Output the (x, y) coordinate of the center of the cell containing the given text.  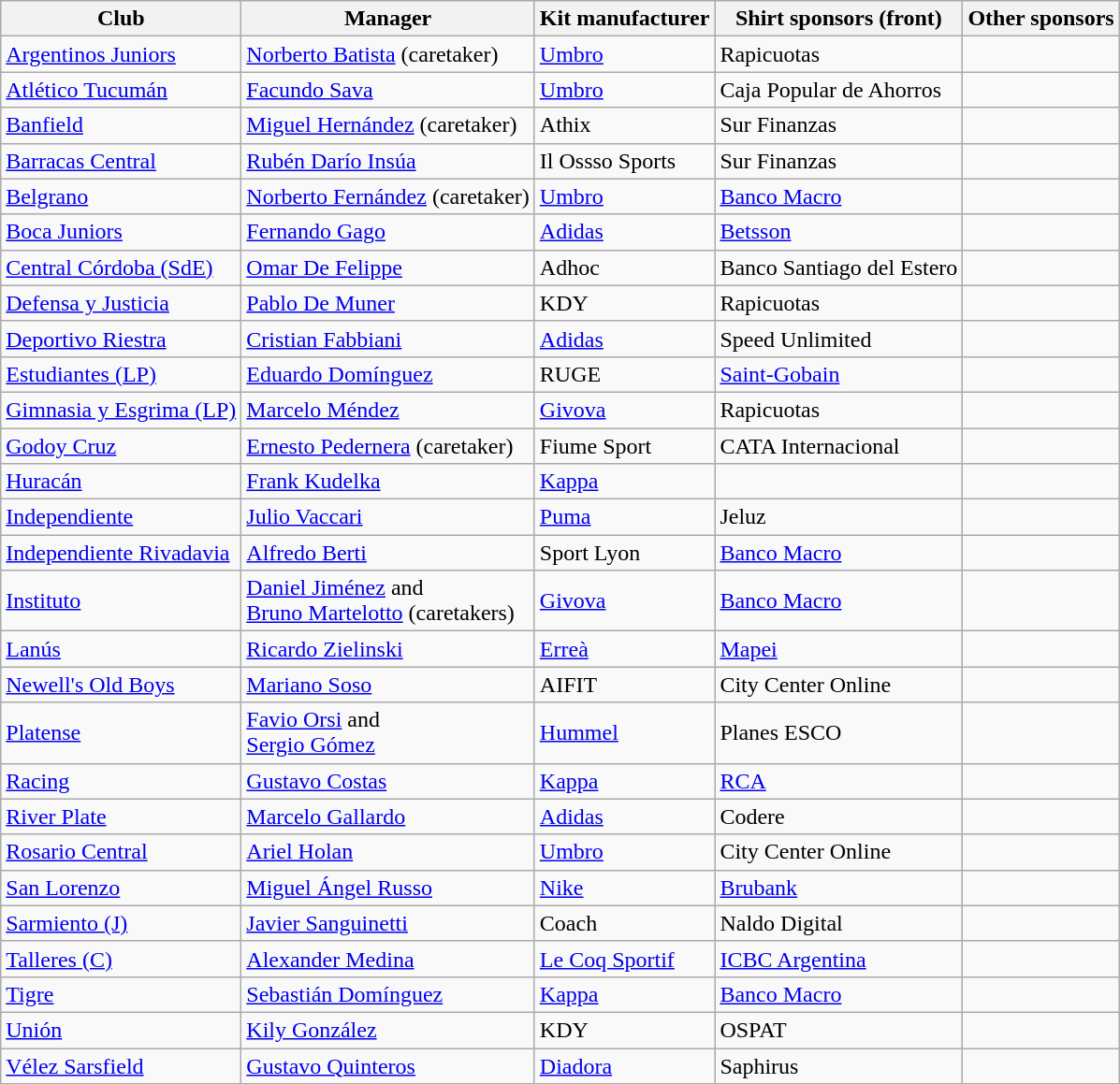
Adhoc (625, 267)
Godoy Cruz (122, 446)
Unión (122, 1030)
Pablo De Muner (388, 303)
Marcelo Méndez (388, 410)
Miguel Ángel Russo (388, 888)
Vélez Sarsfield (122, 1065)
Alexander Medina (388, 959)
Huracán (122, 482)
Fernando Gago (388, 232)
Banfield (122, 125)
Norberto Fernández (caretaker) (388, 196)
Atlético Tucumán (122, 90)
RCA (838, 781)
Gimnasia y Esgrima (LP) (122, 410)
River Plate (122, 817)
Eduardo Domínguez (388, 374)
Sport Lyon (625, 553)
Gustavo Quinteros (388, 1065)
Estudiantes (LP) (122, 374)
Club (122, 19)
RUGE (625, 374)
Betsson (838, 232)
Banco Santiago del Estero (838, 267)
Marcelo Gallardo (388, 817)
Mariano Soso (388, 685)
Tigre (122, 994)
Nike (625, 888)
Miguel Hernández (caretaker) (388, 125)
CATA Internacional (838, 446)
Cristian Fabbiani (388, 339)
Facundo Sava (388, 90)
Talleres (C) (122, 959)
Alfredo Berti (388, 553)
Caja Popular de Ahorros (838, 90)
Jeluz (838, 517)
Defensa y Justicia (122, 303)
Shirt sponsors (front) (838, 19)
Il Ossso Sports (625, 161)
Rosario Central (122, 852)
Independiente Rivadavia (122, 553)
Kily González (388, 1030)
Saint-Gobain (838, 374)
Brubank (838, 888)
Mapei (838, 649)
Gustavo Costas (388, 781)
Belgrano (122, 196)
Athix (625, 125)
Le Coq Sportif (625, 959)
Coach (625, 923)
Erreà (625, 649)
Diadora (625, 1065)
Sarmiento (J) (122, 923)
Barracas Central (122, 161)
Other sponsors (1040, 19)
Newell's Old Boys (122, 685)
Naldo Digital (838, 923)
Norberto Batista (caretaker) (388, 54)
Javier Sanguinetti (388, 923)
Boca Juniors (122, 232)
Ariel Holan (388, 852)
Independiente (122, 517)
Lanús (122, 649)
Hummel (625, 733)
Platense (122, 733)
Julio Vaccari (388, 517)
Deportivo Riestra (122, 339)
Fiume Sport (625, 446)
Rubén Darío Insúa (388, 161)
Instituto (122, 600)
Frank Kudelka (388, 482)
Ernesto Pedernera (caretaker) (388, 446)
Kit manufacturer (625, 19)
Argentinos Juniors (122, 54)
Central Córdoba (SdE) (122, 267)
Codere (838, 817)
Saphirus (838, 1065)
Planes ESCO (838, 733)
Speed Unlimited (838, 339)
Sebastián Domínguez (388, 994)
ICBC Argentina (838, 959)
Ricardo Zielinski (388, 649)
San Lorenzo (122, 888)
Omar De Felippe (388, 267)
Daniel Jiménez and Bruno Martelotto (caretakers) (388, 600)
Manager (388, 19)
Puma (625, 517)
Favio Orsi and Sergio Gómez (388, 733)
AIFIT (625, 685)
OSPAT (838, 1030)
Racing (122, 781)
